Provide the (X, Y) coordinate of the cell's center where the given text is located.  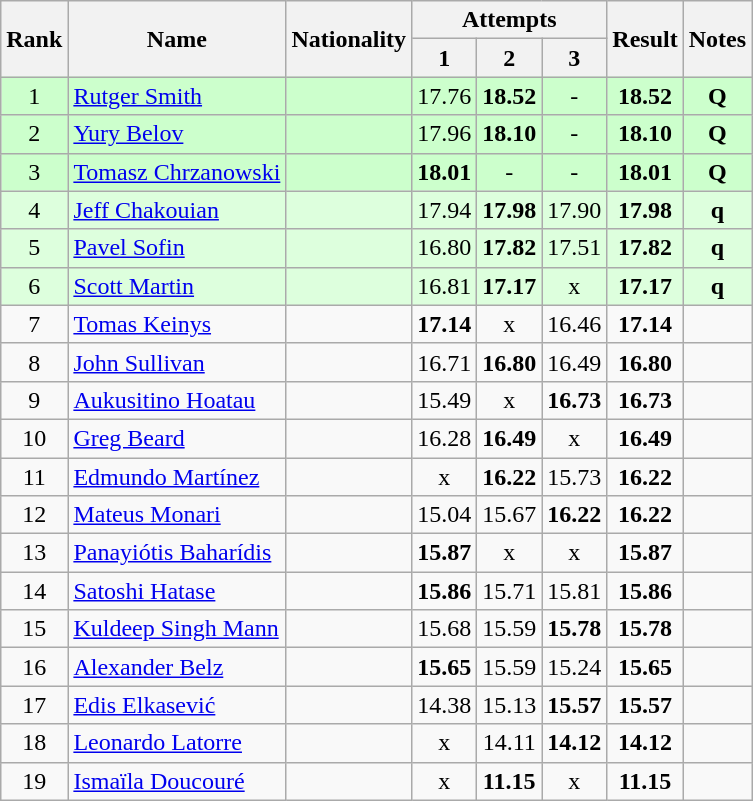
Aukusitino Hoatau (177, 400)
12 (34, 515)
17 (34, 705)
17.90 (574, 210)
16.46 (574, 324)
11 (34, 477)
7 (34, 324)
17.96 (444, 134)
16.71 (444, 362)
15.13 (510, 705)
16 (34, 667)
Mateus Monari (177, 515)
13 (34, 553)
John Sullivan (177, 362)
15.67 (510, 515)
17.94 (444, 210)
Tomasz Chrzanowski (177, 172)
Satoshi Hatase (177, 591)
Rank (34, 39)
15.71 (510, 591)
Name (177, 39)
Edmundo Martínez (177, 477)
15 (34, 629)
Alexander Belz (177, 667)
6 (34, 286)
15.81 (574, 591)
Leonardo Latorre (177, 743)
15.24 (574, 667)
17.51 (574, 248)
18 (34, 743)
16.81 (444, 286)
19 (34, 781)
Panayiótis Baharídis (177, 553)
16.28 (444, 438)
Greg Beard (177, 438)
Jeff Chakouian (177, 210)
15.68 (444, 629)
Yury Belov (177, 134)
14.38 (444, 705)
15.49 (444, 400)
14.11 (510, 743)
Result (645, 39)
17.76 (444, 96)
10 (34, 438)
15.73 (574, 477)
Tomas Keinys (177, 324)
Pavel Sofin (177, 248)
8 (34, 362)
Notes (717, 39)
5 (34, 248)
15.04 (444, 515)
Ismaïla Doucouré (177, 781)
Nationality (349, 39)
14 (34, 591)
4 (34, 210)
Rutger Smith (177, 96)
Edis Elkasević (177, 705)
Attempts (510, 20)
9 (34, 400)
Kuldeep Singh Mann (177, 629)
Scott Martin (177, 286)
